Determine the [x, y] coordinate at the center of the cell enclosing the given text.  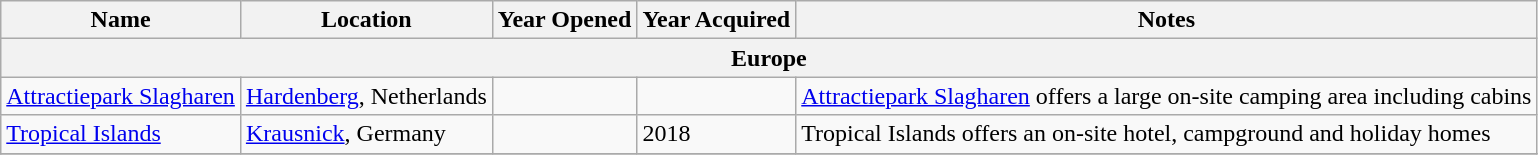
Europe [769, 58]
Attractiepark Slagharen offers a large on-site camping area including cabins [1166, 96]
Krausnick, Germany [366, 134]
Location [366, 20]
Attractiepark Slagharen [121, 96]
Tropical Islands [121, 134]
Tropical Islands offers an on-site hotel, campground and holiday homes [1166, 134]
Year Acquired [716, 20]
2018 [716, 134]
Name [121, 20]
Hardenberg, Netherlands [366, 96]
Year Opened [564, 20]
Notes [1166, 20]
